For the text-containing cell, return its midpoint in [X, Y] coordinate format. 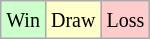
Draw [72, 20]
Loss [126, 20]
Win [24, 20]
